Scan for the cell matching the given text and deliver its [X, Y] coordinate at center. 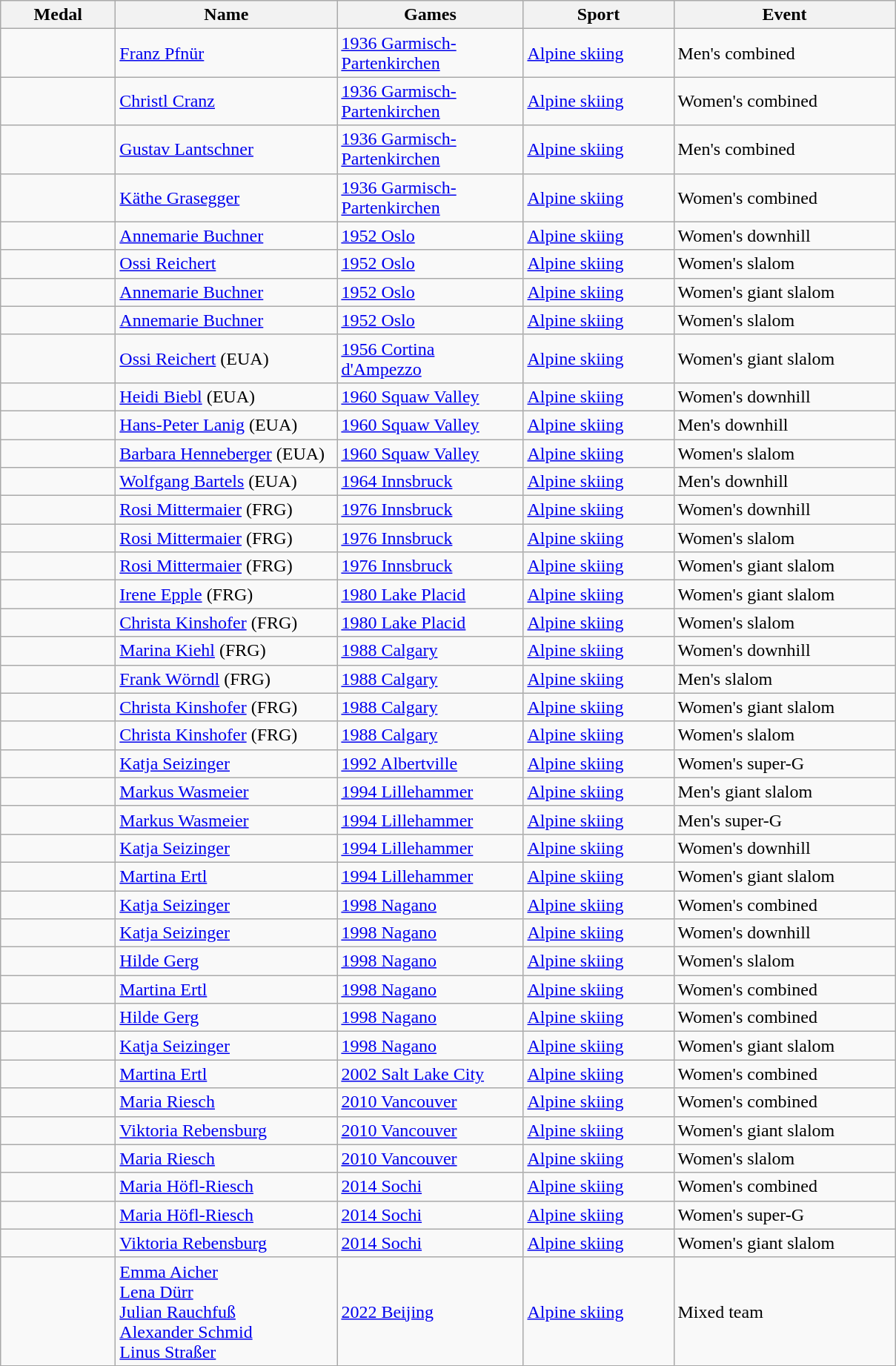
1956 Cortina d'Ampezzo [430, 359]
Event [784, 15]
Marina Kiehl (FRG) [227, 651]
2022 Beijing [430, 1311]
Men's super-G [784, 820]
Gustav Lantschner [227, 150]
Irene Epple (FRG) [227, 594]
Käthe Grasegger [227, 197]
Medal [58, 15]
Games [430, 15]
2002 Salt Lake City [430, 1074]
Ossi Reichert (EUA) [227, 359]
Sport [599, 15]
Ossi Reichert [227, 264]
Hans-Peter Lanig (EUA) [227, 425]
Mixed team [784, 1311]
Christl Cranz [227, 101]
Barbara Henneberger (EUA) [227, 453]
Emma AicherLena DürrJulian RauchfußAlexander SchmidLinus Straßer [227, 1311]
Frank Wörndl (FRG) [227, 679]
Franz Pfnür [227, 53]
Name [227, 15]
Men's giant slalom [784, 792]
Wolfgang Bartels (EUA) [227, 482]
Heidi Biebl (EUA) [227, 397]
1964 Innsbruck [430, 482]
Men's slalom [784, 679]
1992 Albertville [430, 763]
